Extract the (X, Y) coordinate from the center of the cell holding the provided text.  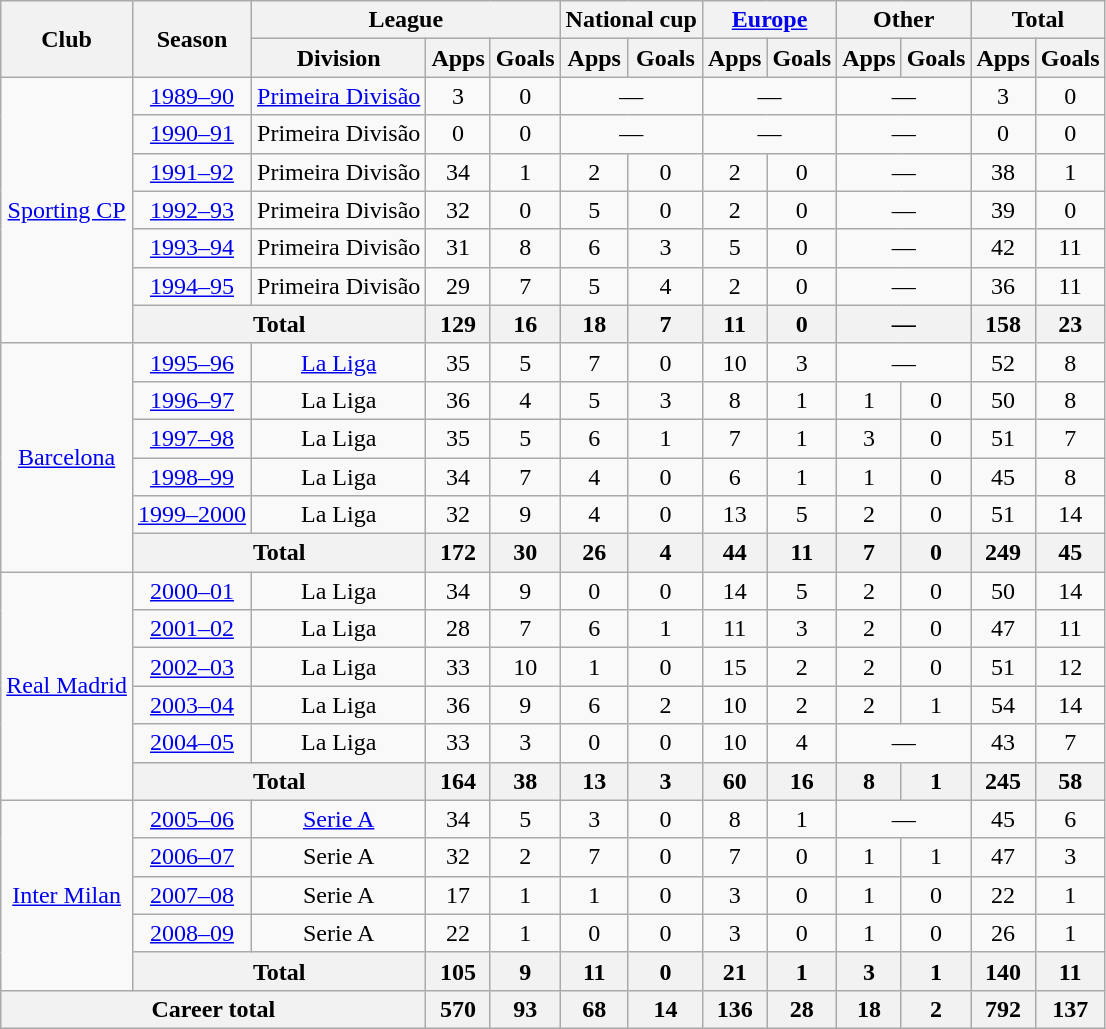
15 (734, 667)
Sporting CP (67, 210)
Inter Milan (67, 895)
245 (1003, 781)
League (406, 20)
60 (734, 781)
Career total (214, 1009)
792 (1003, 1009)
2002–03 (192, 667)
Division (339, 58)
23 (1070, 324)
Season (192, 39)
Barcelona (67, 457)
129 (458, 324)
1992–93 (192, 210)
2004–05 (192, 743)
140 (1003, 971)
29 (458, 286)
137 (1070, 1009)
105 (458, 971)
1994–95 (192, 286)
21 (734, 971)
2005–06 (192, 819)
Europe (769, 20)
30 (525, 553)
National cup (631, 20)
52 (1003, 362)
Real Madrid (67, 686)
1999–2000 (192, 515)
2006–07 (192, 857)
Other (904, 20)
570 (458, 1009)
1993–94 (192, 248)
1991–92 (192, 172)
2000–01 (192, 591)
1995–96 (192, 362)
43 (1003, 743)
136 (734, 1009)
249 (1003, 553)
39 (1003, 210)
1996–97 (192, 400)
Club (67, 39)
68 (594, 1009)
54 (1003, 705)
12 (1070, 667)
172 (458, 553)
2008–09 (192, 933)
31 (458, 248)
17 (458, 895)
93 (525, 1009)
158 (1003, 324)
42 (1003, 248)
1998–99 (192, 477)
1997–98 (192, 438)
2001–02 (192, 629)
164 (458, 781)
1989–90 (192, 96)
1990–91 (192, 134)
2007–08 (192, 895)
2003–04 (192, 705)
58 (1070, 781)
44 (734, 553)
